Capture the cell that displays the provided text and extract its [X, Y] central coordinate. 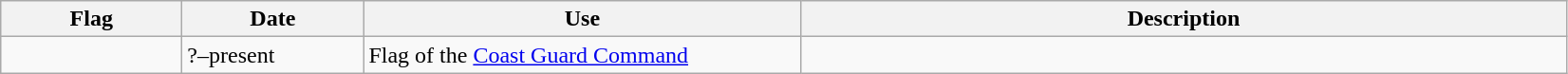
Description [1184, 19]
?–present [273, 55]
Flag of the Coast Guard Command [583, 55]
Date [273, 19]
Flag [91, 19]
Use [583, 19]
